Search for the cell housing the specified text and yield its (X, Y) center coordinate. 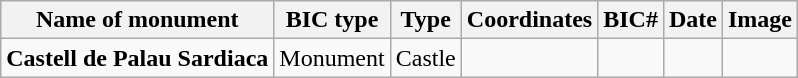
Name of monument (138, 20)
BIC# (631, 20)
Image (760, 20)
Date (692, 20)
BIC type (332, 20)
Monument (332, 58)
Type (426, 20)
Coordinates (529, 20)
Castle (426, 58)
Castell de Palau Sardiaca (138, 58)
